Output the (X, Y) coordinate of the center of the cell containing the given text.  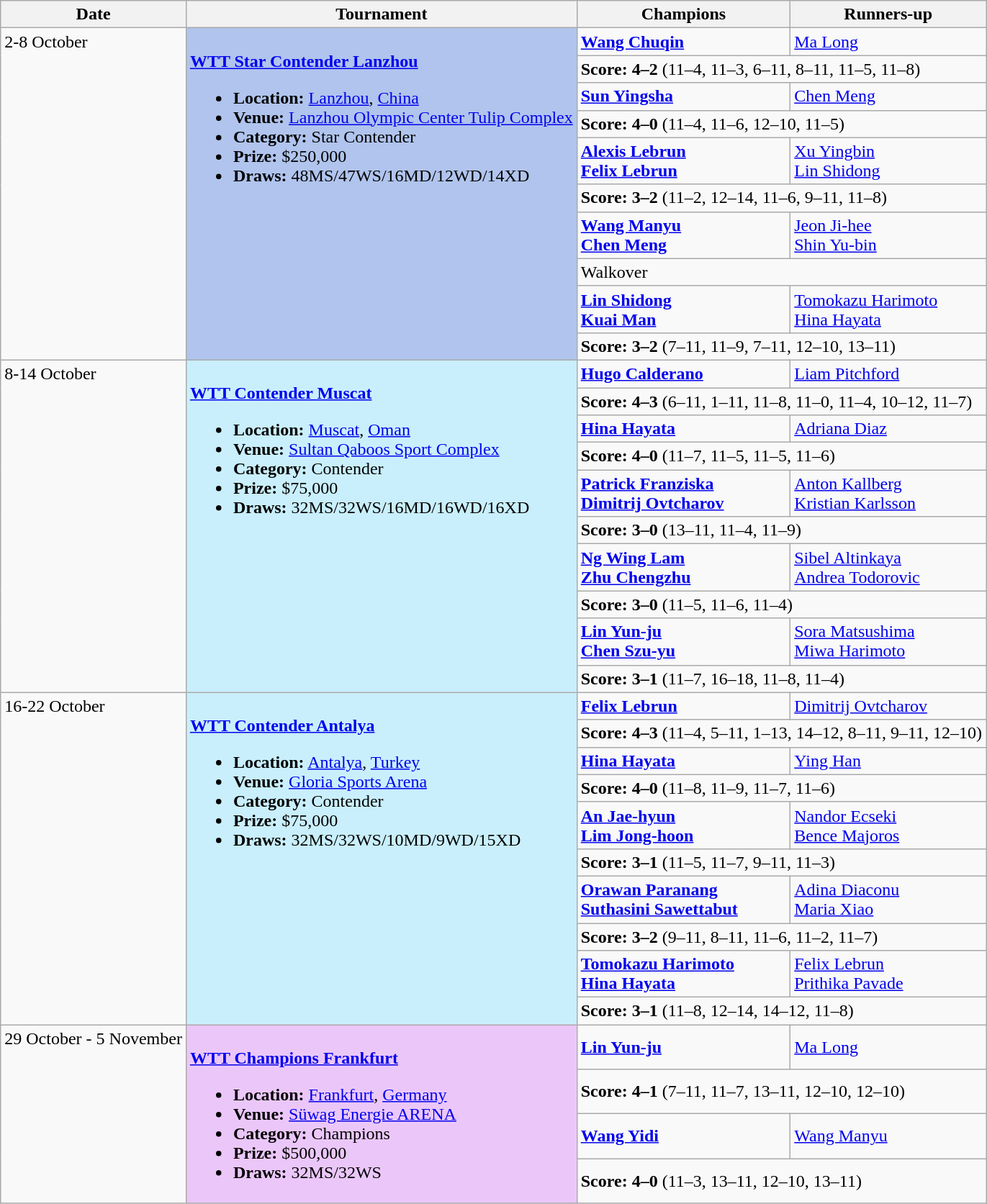
Felix Lebrun (684, 706)
Wang Manyu Chen Meng (684, 235)
Liam Pitchford (888, 374)
Score: 3–1 (11–7, 16–18, 11–8, 11–4) (781, 679)
Sora Matsushima Miwa Harimoto (888, 642)
Date (94, 14)
Chen Meng (888, 96)
8-14 October (94, 526)
Champions (684, 14)
Score: 4–2 (11–4, 11–3, 6–11, 8–11, 11–5, 11–8) (781, 69)
Score: 3–2 (11–2, 12–14, 11–6, 9–11, 11–8) (781, 198)
Wang Yidi (684, 1136)
Runners-up (888, 14)
Walkover (781, 272)
Score: 3–2 (9–11, 8–11, 11–6, 11–2, 11–7) (781, 936)
Jeon Ji-hee Shin Yu-bin (888, 235)
Lin Yun-ju (684, 1047)
An Jae-hyun Lim Jong-hoon (684, 825)
Alexis Lebrun Felix Lebrun (684, 161)
WTT Contender MuscatLocation: Muscat, OmanVenue: Sultan Qaboos Sport ComplexCategory: ContenderPrize: $75,000Draws: 32MS/32WS/16MD/16WD/16XD (382, 526)
Nandor Ecseki Bence Majoros (888, 825)
Score: 3–0 (13–11, 11–4, 11–9) (781, 530)
Xu Yingbin Lin Shidong (888, 161)
Score: 3–0 (11–5, 11–6, 11–4) (781, 605)
2-8 October (94, 194)
WTT Champions FrankfurtLocation: Frankfurt, GermanyVenue: Süwag Energie ARENACategory: ChampionsPrize: $500,000Draws: 32MS/32WS (382, 1114)
Lin Shidong Kuai Man (684, 309)
Score: 4–3 (6–11, 1–11, 11–8, 11–0, 11–4, 10–12, 11–7) (781, 401)
Anton Kallberg Kristian Karlsson (888, 494)
Patrick Franziska Dimitrij Ovtcharov (684, 494)
Lin Yun-ju Chen Szu-yu (684, 642)
Felix Lebrun Prithika Pavade (888, 974)
Ying Han (888, 761)
Adriana Diaz (888, 429)
Wang Manyu (888, 1136)
Score: 3–1 (11–5, 11–7, 9–11, 11–3) (781, 862)
Dimitrij Ovtcharov (888, 706)
16-22 October (94, 859)
WTT Contender AntalyaLocation: Antalya, TurkeyVenue: Gloria Sports ArenaCategory: ContenderPrize: $75,000Draws: 32MS/32WS/10MD/9WD/15XD (382, 859)
Orawan Paranang Suthasini Sawettabut (684, 900)
Score: 3–1 (11–8, 12–14, 14–12, 11–8) (781, 1011)
Ng Wing Lam Zhu Chengzhu (684, 567)
Hugo Calderano (684, 374)
Wang Chuqin (684, 42)
Score: 4–1 (7–11, 11–7, 13–11, 12–10, 12–10) (781, 1092)
Score: 3–2 (7–11, 11–9, 7–11, 12–10, 13–11) (781, 346)
Score: 4–3 (11–4, 5–11, 1–13, 14–12, 8–11, 9–11, 12–10) (781, 733)
29 October - 5 November (94, 1114)
Tournament (382, 14)
Score: 4–0 (11–3, 13–11, 12–10, 13–11) (781, 1181)
Sibel Altinkaya Andrea Todorovic (888, 567)
Sun Yingsha (684, 96)
Score: 4–0 (11–7, 11–5, 11–5, 11–6) (781, 456)
Adina Diaconu Maria Xiao (888, 900)
Score: 4–0 (11–4, 11–6, 12–10, 11–5) (781, 124)
Score: 4–0 (11–8, 11–9, 11–7, 11–6) (781, 788)
